Search for the cell housing the specified text and yield its [X, Y] center coordinate. 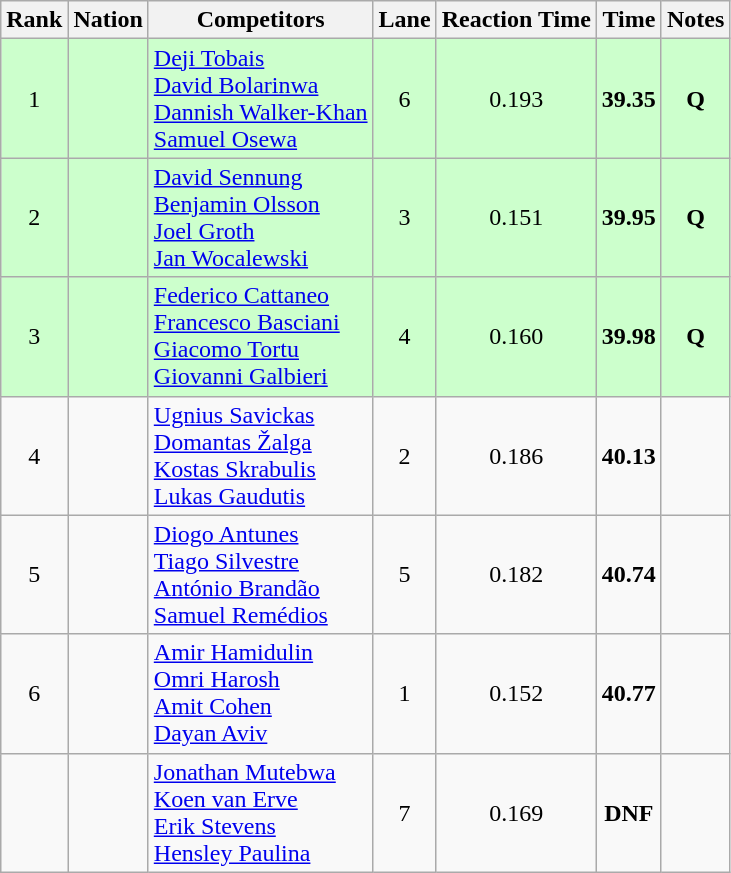
0.182 [516, 574]
Ugnius SavickasDomantas ŽalgaKostas SkrabulisLukas Gaudutis [260, 456]
Jonathan MutebwaKoen van ErveErik StevensHensley Paulina [260, 812]
Diogo AntunesTiago SilvestreAntónio BrandãoSamuel Remédios [260, 574]
0.152 [516, 694]
Lane [404, 20]
0.169 [516, 812]
40.13 [628, 456]
0.160 [516, 336]
7 [404, 812]
Rank [34, 20]
Competitors [260, 20]
Federico CattaneoFrancesco BascianiGiacomo TortuGiovanni Galbieri [260, 336]
DNF [628, 812]
40.77 [628, 694]
Time [628, 20]
0.193 [516, 98]
David SennungBenjamin OlssonJoel GrothJan Wocalewski [260, 218]
39.95 [628, 218]
Nation [108, 20]
39.35 [628, 98]
0.186 [516, 456]
Amir HamidulinOmri HaroshAmit CohenDayan Aviv [260, 694]
40.74 [628, 574]
Deji TobaisDavid BolarinwaDannish Walker-KhanSamuel Osewa [260, 98]
0.151 [516, 218]
Reaction Time [516, 20]
39.98 [628, 336]
Notes [695, 20]
